Determine the [x, y] coordinate at the center of the cell enclosing the given text.  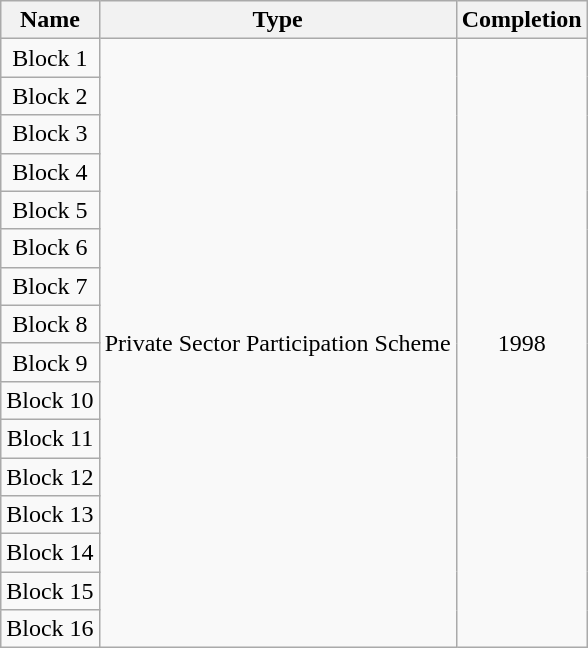
Type [278, 20]
Name [50, 20]
Block 10 [50, 400]
Block 2 [50, 96]
Block 11 [50, 438]
Block 3 [50, 134]
Block 5 [50, 210]
Block 9 [50, 362]
Block 16 [50, 629]
Block 12 [50, 477]
Block 1 [50, 58]
Block 6 [50, 248]
Block 8 [50, 324]
Block 13 [50, 515]
Block 15 [50, 591]
Completion [522, 20]
Private Sector Participation Scheme [278, 344]
Block 14 [50, 553]
1998 [522, 344]
Block 7 [50, 286]
Block 4 [50, 172]
